Return the [X, Y] coordinate for the center point of the cell that contains the specified text.  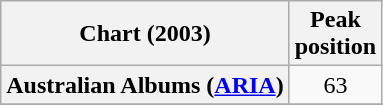
Australian Albums (ARIA) [145, 85]
63 [335, 85]
Peakposition [335, 34]
Chart (2003) [145, 34]
